Detect which cell encompasses the target text, then output its (x, y) center coordinate. 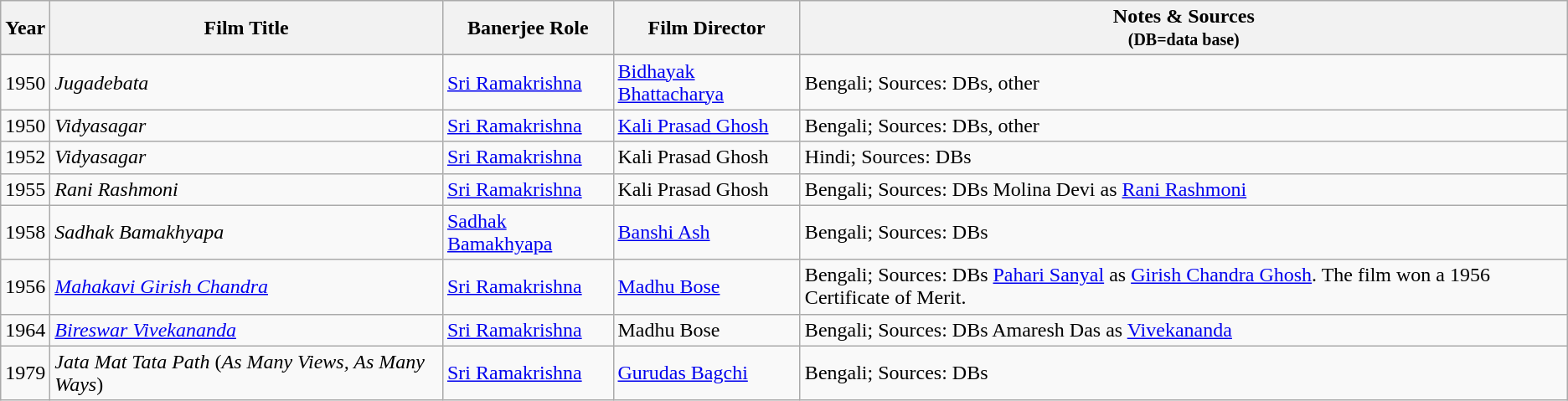
Hindi; Sources: DBs (1184, 157)
Year (25, 28)
1955 (25, 189)
Bengali; Sources: DBs Pahari Sanyal as Girish Chandra Ghosh. The film won a 1956 Certificate of Merit. (1184, 286)
1958 (25, 233)
Gurudas Bagchi (707, 373)
Bengali; Sources: DBs Molina Devi as Rani Rashmoni (1184, 189)
Bidhayak Bhattacharya (707, 82)
Film Director (707, 28)
Jugadebata (246, 82)
Banerjee Role (528, 28)
1964 (25, 330)
1952 (25, 157)
Film Title (246, 28)
Jata Mat Tata Path (As Many Views, As Many Ways) (246, 373)
1979 (25, 373)
Banshi Ash (707, 233)
Notes & Sources(DB=data base) (1184, 28)
Mahakavi Girish Chandra (246, 286)
Bengali; Sources: DBs Amaresh Das as Vivekananda (1184, 330)
1956 (25, 286)
Rani Rashmoni (246, 189)
Bireswar Vivekananda (246, 330)
